Return the [x, y] coordinate for the center point of the cell that contains the specified text.  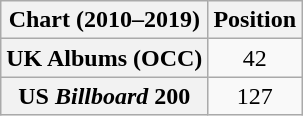
127 [255, 96]
UK Albums (OCC) [104, 58]
Position [255, 20]
Chart (2010–2019) [104, 20]
42 [255, 58]
US Billboard 200 [104, 96]
